Capture the cell that displays the provided text and extract its [x, y] central coordinate. 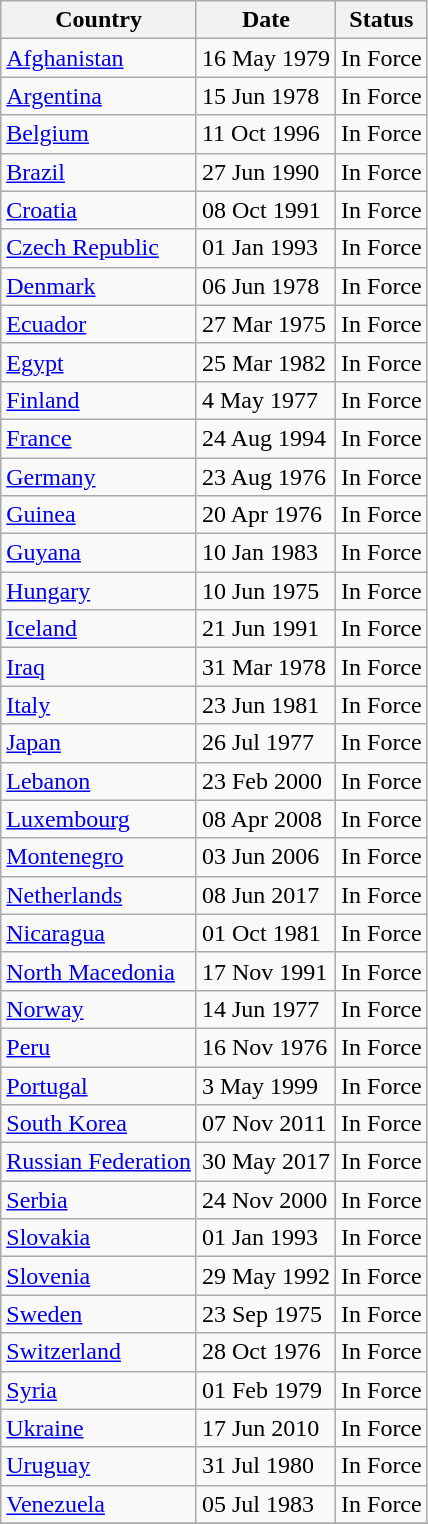
16 Nov 1976 [266, 1047]
23 Jun 1981 [266, 705]
Uruguay [99, 1466]
03 Jun 2006 [266, 857]
Iceland [99, 629]
07 Nov 2011 [266, 1124]
16 May 1979 [266, 58]
28 Oct 1976 [266, 1352]
Peru [99, 1047]
10 Jun 1975 [266, 591]
Brazil [99, 172]
4 May 1977 [266, 400]
Croatia [99, 210]
14 Jun 1977 [266, 1009]
01 Feb 1979 [266, 1390]
Egypt [99, 362]
24 Aug 1994 [266, 438]
North Macedonia [99, 971]
05 Jul 1983 [266, 1504]
Finland [99, 400]
South Korea [99, 1124]
01 Oct 1981 [266, 933]
Russian Federation [99, 1162]
Germany [99, 477]
10 Jan 1983 [266, 553]
08 Apr 2008 [266, 819]
Norway [99, 1009]
Nicaragua [99, 933]
Country [99, 20]
Hungary [99, 591]
20 Apr 1976 [266, 515]
Ecuador [99, 324]
Syria [99, 1390]
Switzerland [99, 1352]
Guyana [99, 553]
23 Sep 1975 [266, 1314]
Netherlands [99, 895]
25 Mar 1982 [266, 362]
08 Jun 2017 [266, 895]
Argentina [99, 96]
Guinea [99, 515]
Denmark [99, 286]
Slovakia [99, 1238]
29 May 1992 [266, 1276]
27 Mar 1975 [266, 324]
17 Jun 2010 [266, 1428]
France [99, 438]
Slovenia [99, 1276]
23 Aug 1976 [266, 477]
31 Mar 1978 [266, 667]
Serbia [99, 1200]
27 Jun 1990 [266, 172]
15 Jun 1978 [266, 96]
3 May 1999 [266, 1085]
21 Jun 1991 [266, 629]
Portugal [99, 1085]
Iraq [99, 667]
Luxembourg [99, 819]
Date [266, 20]
Ukraine [99, 1428]
Japan [99, 743]
Italy [99, 705]
30 May 2017 [266, 1162]
11 Oct 1996 [266, 134]
Belgium [99, 134]
06 Jun 1978 [266, 286]
24 Nov 2000 [266, 1200]
Sweden [99, 1314]
Czech Republic [99, 248]
Afghanistan [99, 58]
23 Feb 2000 [266, 781]
Venezuela [99, 1504]
Montenegro [99, 857]
31 Jul 1980 [266, 1466]
17 Nov 1991 [266, 971]
26 Jul 1977 [266, 743]
08 Oct 1991 [266, 210]
Lebanon [99, 781]
Status [382, 20]
